For the text-containing cell, return its midpoint in (X, Y) coordinate format. 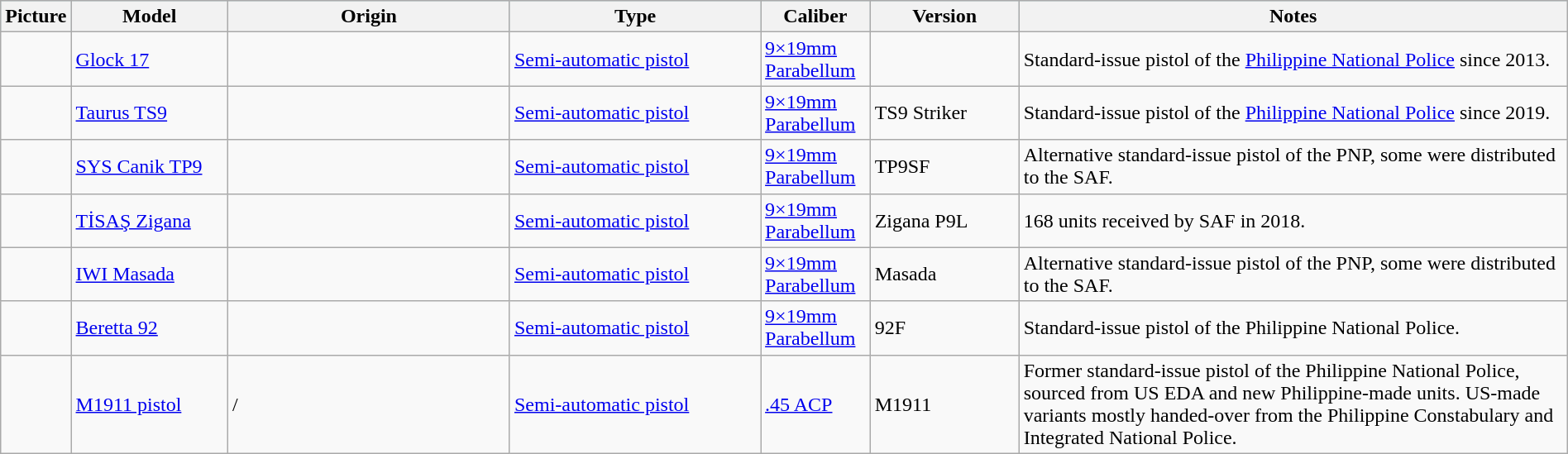
168 units received by SAF in 2018. (1293, 220)
Caliber (815, 17)
.45 ACP (815, 404)
Beretta 92 (149, 327)
Taurus TS9 (149, 112)
SYS Canik TP9 (149, 167)
Masada (944, 275)
Zigana P9L (944, 220)
Notes (1293, 17)
TİSAŞ Zigana (149, 220)
/ (369, 404)
M1911 pistol (149, 404)
Model (149, 17)
Picture (36, 17)
Standard-issue pistol of the Philippine National Police. (1293, 327)
Glock 17 (149, 60)
Standard-issue pistol of the Philippine National Police since 2019. (1293, 112)
Origin (369, 17)
Version (944, 17)
Standard-issue pistol of the Philippine National Police since 2013. (1293, 60)
TS9 Striker (944, 112)
92F (944, 327)
TP9SF (944, 167)
IWI Masada (149, 275)
M1911 (944, 404)
Type (635, 17)
